Return the [X, Y] coordinate for the center point of the cell that contains the specified text.  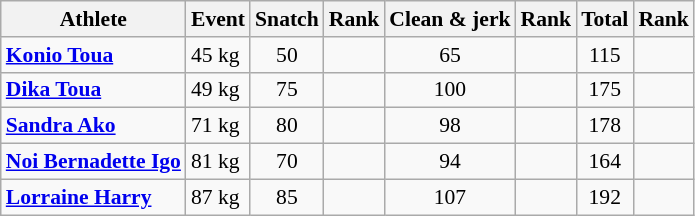
85 [287, 197]
Konio Toua [94, 55]
98 [450, 126]
Event [218, 19]
50 [287, 55]
Athlete [94, 19]
178 [604, 126]
70 [287, 162]
Sandra Ako [94, 126]
87 kg [218, 197]
49 kg [218, 90]
71 kg [218, 126]
81 kg [218, 162]
164 [604, 162]
175 [604, 90]
Noi Bernadette Igo [94, 162]
75 [287, 90]
45 kg [218, 55]
Lorraine Harry [94, 197]
192 [604, 197]
Total [604, 19]
Dika Toua [94, 90]
65 [450, 55]
Clean & jerk [450, 19]
115 [604, 55]
94 [450, 162]
Snatch [287, 19]
100 [450, 90]
107 [450, 197]
80 [287, 126]
